Locate the cell with the specified text and output its (x, y) center coordinate. 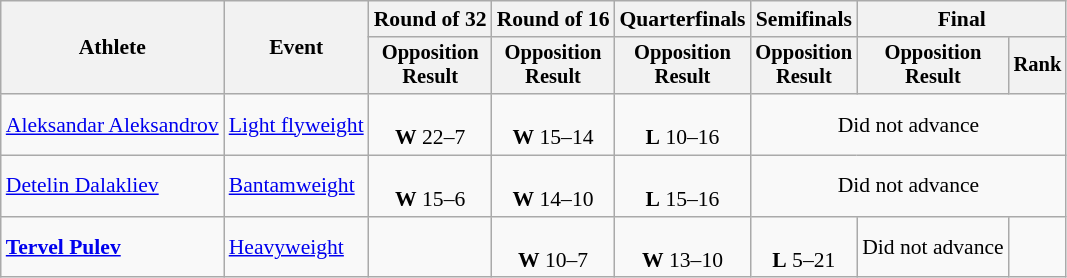
Semifinals (804, 19)
L 10–16 (682, 124)
W 14–10 (554, 186)
Event (296, 48)
L 15–16 (682, 186)
Heavyweight (296, 248)
Bantamweight (296, 186)
W 13–10 (682, 248)
Athlete (112, 48)
W 15–14 (554, 124)
W 15–6 (430, 186)
Round of 32 (430, 19)
W 10–7 (554, 248)
W 22–7 (430, 124)
Tervel Pulev (112, 248)
Rank (1038, 66)
Round of 16 (554, 19)
Final (962, 19)
Quarterfinals (682, 19)
Detelin Dalakliev (112, 186)
L 5–21 (804, 248)
Light flyweight (296, 124)
Aleksandar Aleksandrov (112, 124)
